Determine the (x, y) coordinate at the center of the cell enclosing the given text.  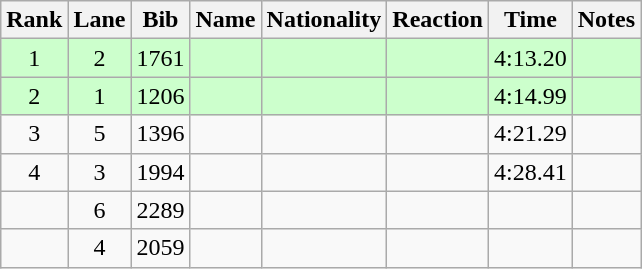
4:13.20 (530, 58)
2289 (160, 210)
Nationality (324, 20)
Time (530, 20)
Name (226, 20)
Lane (100, 20)
2059 (160, 248)
1206 (160, 96)
Bib (160, 20)
Reaction (438, 20)
1396 (160, 134)
4:21.29 (530, 134)
5 (100, 134)
4:28.41 (530, 172)
6 (100, 210)
1994 (160, 172)
4:14.99 (530, 96)
1761 (160, 58)
Notes (606, 20)
Rank (34, 20)
